From the cell containing the given text, extract its center point as (x, y) coordinate. 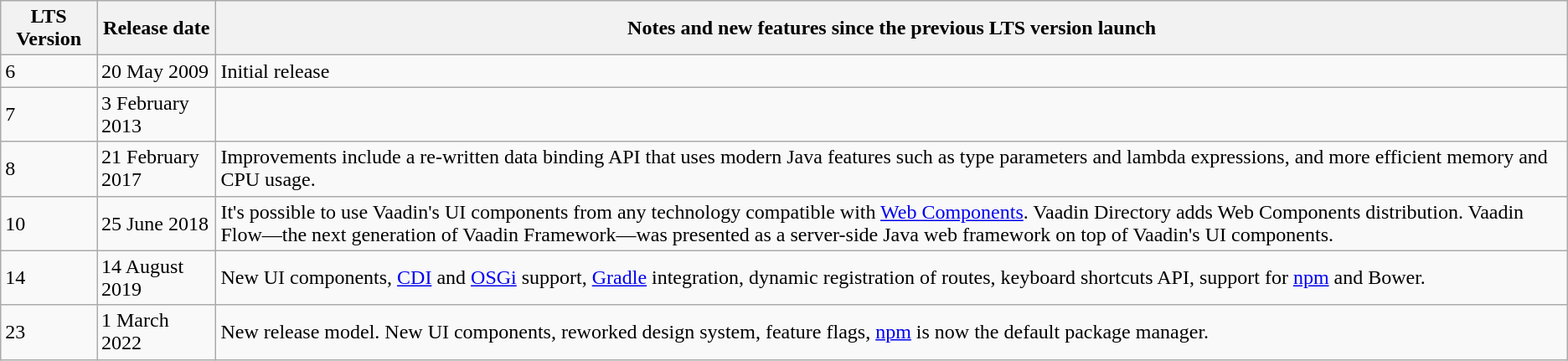
Initial release (891, 71)
6 (49, 71)
New UI components, CDI and OSGi support, Gradle integration, dynamic registration of routes, keyboard shortcuts API, support for npm and Bower. (891, 278)
Notes and new features since the previous LTS version launch (891, 28)
LTS Version (49, 28)
14 August 2019 (157, 278)
1 March 2022 (157, 332)
23 (49, 332)
20 May 2009 (157, 71)
14 (49, 278)
10 (49, 223)
25 June 2018 (157, 223)
New release model. New UI components, reworked design system, feature flags, npm is now the default package manager. (891, 332)
Release date (157, 28)
3 February 2013 (157, 114)
7 (49, 114)
8 (49, 169)
21 February 2017 (157, 169)
